Pinpoint the cell where the given text exists, returning its (x, y) midpoint coordinate. 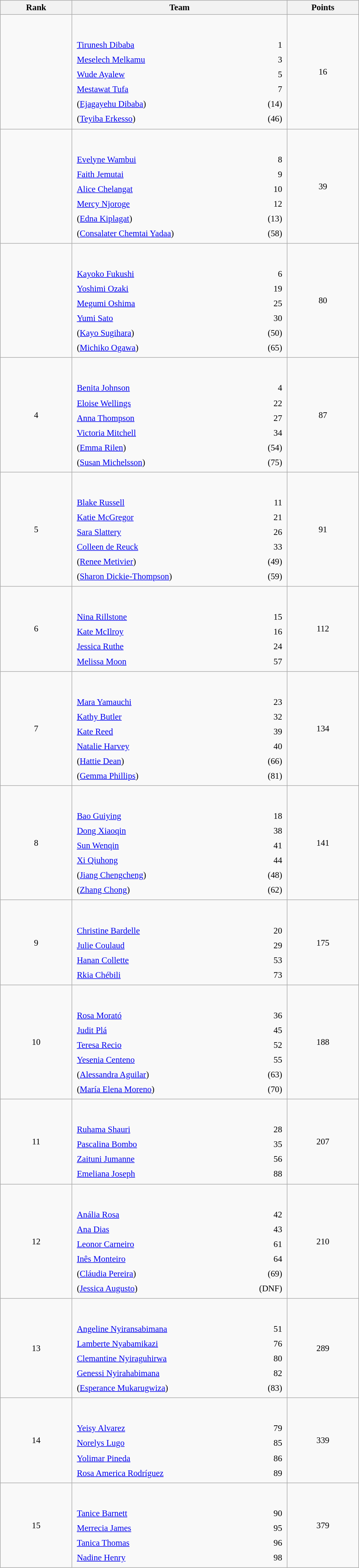
(83) (267, 1388)
82 (267, 1373)
(Kayo Sugihara) (156, 333)
Yoshimi Ozaki (156, 288)
38 (264, 831)
(14) (264, 104)
Angeline Nyiransabimana (162, 1329)
289 (323, 1348)
Blake Russell (163, 502)
(49) (268, 562)
(54) (263, 447)
Evelyne Wambui 8 Faith Jemutai 9 Alice Chelangat 10 Mercy Njoroge 12 (Edna Kiplagat) (13) (Consalater Chemtai Yadaa) (58) (179, 186)
175 (323, 943)
14 (36, 1440)
Yeisy Alvarez 79 Norelys Lugo 85 Yolimar Pineda 86 Rosa America Rodríguez 89 (179, 1440)
43 (253, 1229)
Merrecia James (161, 1528)
(Consalater Chemtai Yadaa) (163, 233)
Tanice Barnett (161, 1513)
Evelyne Wambui (163, 159)
44 (264, 860)
Ruhama Shauri 28 Pascalina Bombo 35 Zaituni Jumanne 56 Emeliana Joseph 88 (179, 1142)
(50) (262, 333)
Anália Rosa (148, 1214)
30 (262, 318)
89 (272, 1473)
Mara Yamauchi 23 Kathy Butler 32 Kate Reed 39 Natalie Harvey 40 (Hattie Dean) (66) (Gemma Phillips) (81) (179, 728)
(Cláudia Pereira) (148, 1273)
28 (267, 1130)
45 (265, 1030)
Tirunesh Dibaba 1 Meselech Melkamu 3 Wude Ayalew 5 Mestawat Tufa 7 (Ejagayehu Dibaba) (14) (Teyiba Erkesso) (46) (179, 72)
95 (266, 1528)
Ruhama Shauri (162, 1130)
(81) (262, 776)
Nadine Henry (161, 1557)
207 (323, 1142)
Kate Reed (156, 731)
Sara Slattery (163, 532)
Anália Rosa 42 Ana Dias 43 Leonor Carneiro 61 Inês Monteiro 64 (Cláudia Pereira) (69) (Jessica Augusto) (DNF) (179, 1241)
51 (267, 1329)
(48) (264, 875)
91 (323, 529)
Dong Xiaoqin (158, 831)
19 (262, 288)
1 (264, 45)
Zaituni Jumanne (162, 1159)
Christine Bardelle 20 Julie Coulaud 29 Hanan Collette 53 Rkia Chébili 73 (179, 943)
Tirunesh Dibaba (158, 45)
53 (268, 960)
(63) (265, 1074)
Kate McIlroy (160, 632)
Kayoko Fukushi 6 Yoshimi Ozaki 19 Megumi Oshima 25 Yumi Sato 30 (Kayo Sugihara) (50) (Michiko Ogawa) (65) (179, 301)
13 (36, 1348)
Bao Guiying (158, 816)
Christine Bardelle (163, 931)
40 (262, 746)
Judit Plá (160, 1030)
25 (262, 303)
Genessi Nyirahabimana (162, 1373)
Anna Thompson (158, 418)
Tanica Thomas (161, 1543)
Emeliana Joseph (162, 1174)
57 (265, 661)
29 (268, 945)
Nina Rillstone (160, 617)
Natalie Harvey (156, 746)
(Teyiba Erkesso) (158, 119)
(Esperance Mukarugwiza) (162, 1388)
Faith Jemutai (163, 174)
(María Elena Moreno) (160, 1089)
(69) (253, 1273)
134 (323, 728)
Jessica Ruthe (160, 647)
(Sharon Dickie-Thompson) (163, 577)
Ana Dias (148, 1229)
52 (265, 1045)
76 (267, 1344)
(66) (262, 761)
Melissa Moon (160, 661)
20 (268, 931)
Rosa Morató (160, 1015)
(13) (268, 218)
Yeisy Alvarez (167, 1428)
86 (272, 1458)
Rank (36, 8)
33 (268, 547)
Nina Rillstone 15 Kate McIlroy 16 Jessica Ruthe 24 Melissa Moon 57 (179, 629)
(Jessica Augusto) (148, 1288)
18 (264, 816)
(59) (268, 577)
79 (272, 1428)
Wude Ayalew (158, 75)
Angeline Nyiransabimana 51 Lamberte Nyabamikazi 76 Clemantine Nyiraguhirwa 80 Genessi Nyirahabimana 82 (Esperance Mukarugwiza) (83) (179, 1348)
3 (264, 60)
Victoria Mitchell (158, 433)
36 (265, 1015)
Pascalina Bombo (162, 1144)
(Jiang Chengcheng) (158, 875)
Meselech Melkamu (158, 60)
Mestawat Tufa (158, 89)
Leonor Carneiro (148, 1244)
87 (323, 415)
(Alessandra Aguilar) (160, 1074)
23 (262, 702)
85 (272, 1443)
Alice Chelangat (163, 189)
Yumi Sato (156, 318)
Katie McGregor (163, 517)
Julie Coulaud (163, 945)
Lamberte Nyabamikazi (162, 1344)
Clemantine Nyiraguhirwa (162, 1358)
61 (253, 1244)
56 (267, 1159)
(DNF) (253, 1288)
(Emma Rilen) (158, 447)
Kathy Butler (156, 717)
Team (179, 8)
Yesenia Centeno (160, 1060)
(Renee Metivier) (163, 562)
Norelys Lugo (167, 1443)
Rosa Morató 36 Judit Plá 45 Teresa Recio 52 Yesenia Centeno 55 (Alessandra Aguilar) (63) (María Elena Moreno) (70) (179, 1042)
27 (263, 418)
(58) (268, 233)
(46) (264, 119)
379 (323, 1525)
Benita Johnson (158, 388)
(Edna Kiplagat) (163, 218)
112 (323, 629)
42 (253, 1214)
35 (267, 1144)
Yolimar Pineda (167, 1458)
Colleen de Reuck (163, 547)
55 (265, 1060)
Mercy Njoroge (163, 204)
339 (323, 1440)
26 (268, 532)
(Ejagayehu Dibaba) (158, 104)
Kayoko Fukushi (156, 274)
73 (268, 975)
Megumi Oshima (156, 303)
Hanan Collette (163, 960)
Benita Johnson 4 Eloise Wellings 22 Anna Thompson 27 Victoria Mitchell 34 (Emma Rilen) (54) (Susan Michelsson) (75) (179, 415)
Tanice Barnett 90 Merrecia James 95 Tanica Thomas 96 Nadine Henry 98 (179, 1525)
(Zhang Chong) (158, 890)
(Hattie Dean) (156, 761)
(70) (265, 1089)
21 (268, 517)
(Susan Michelsson) (158, 462)
34 (263, 433)
90 (266, 1513)
Sun Wenqin (158, 846)
Rkia Chébili (163, 975)
Points (323, 8)
24 (265, 647)
22 (263, 403)
210 (323, 1241)
96 (266, 1543)
Eloise Wellings (158, 403)
(62) (264, 890)
64 (253, 1259)
98 (266, 1557)
Mara Yamauchi (156, 702)
Teresa Recio (160, 1045)
88 (267, 1174)
Bao Guiying 18 Dong Xiaoqin 38 Sun Wenqin 41 Xi Qiuhong 44 (Jiang Chengcheng) (48) (Zhang Chong) (62) (179, 843)
32 (262, 717)
141 (323, 843)
41 (264, 846)
Xi Qiuhong (158, 860)
Rosa America Rodríguez (167, 1473)
Inês Monteiro (148, 1259)
(Gemma Phillips) (156, 776)
Blake Russell 11 Katie McGregor 21 Sara Slattery 26 Colleen de Reuck 33 (Renee Metivier) (49) (Sharon Dickie-Thompson) (59) (179, 529)
(75) (263, 462)
(65) (262, 348)
188 (323, 1042)
(Michiko Ogawa) (156, 348)
